Provide the [X, Y] coordinate of the cell's center where the given text is located.  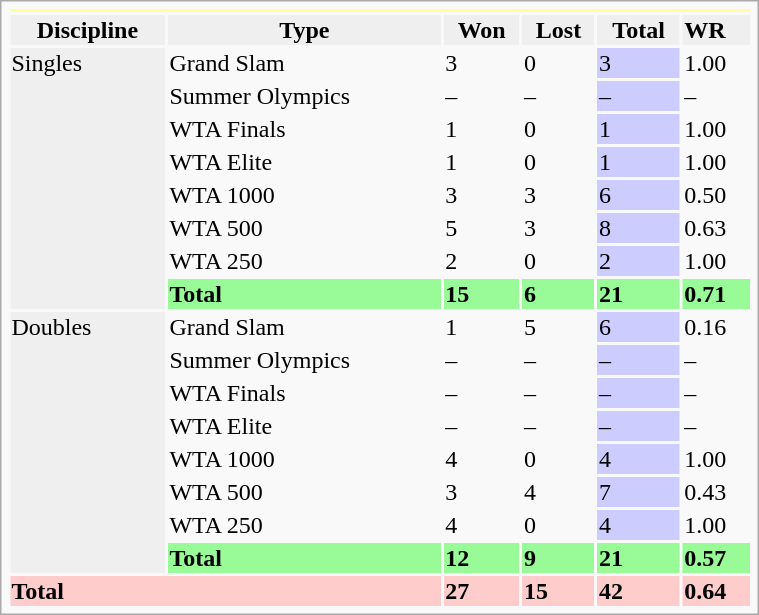
WR [716, 30]
27 [482, 591]
Discipline [88, 30]
8 [638, 228]
0.57 [716, 558]
42 [638, 591]
12 [482, 558]
7 [638, 492]
0.43 [716, 492]
Won [482, 30]
0.50 [716, 195]
Doubles [88, 442]
0.63 [716, 228]
9 [559, 558]
0.16 [716, 327]
0.64 [716, 591]
0.71 [716, 294]
Singles [88, 178]
Type [304, 30]
Lost [559, 30]
